From the cell containing the given text, extract its center point as (X, Y) coordinate. 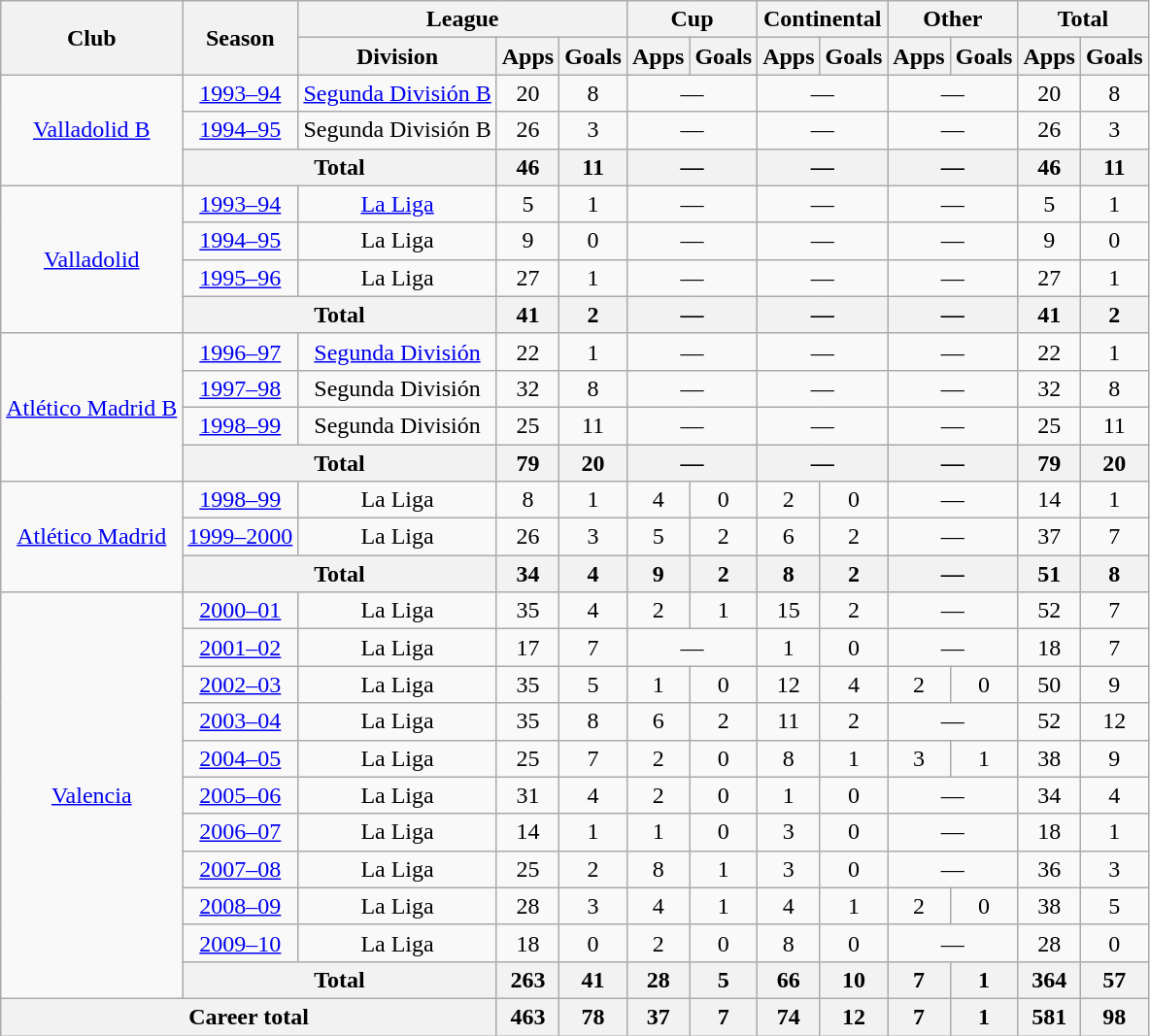
Club (91, 38)
Career total (249, 1017)
15 (789, 611)
Atlético Madrid B (91, 407)
Valencia (91, 796)
2001–02 (241, 648)
2000–01 (241, 611)
Atlético Madrid (91, 537)
1997–98 (241, 388)
17 (527, 648)
57 (1114, 980)
Valladolid B (91, 130)
Continental (823, 19)
66 (789, 980)
51 (1049, 574)
74 (789, 1017)
Season (241, 38)
2009–10 (241, 943)
1996–97 (241, 351)
10 (854, 980)
Division (397, 56)
2005–06 (241, 795)
2007–08 (241, 869)
31 (527, 795)
Valladolid (91, 259)
1999–2000 (241, 537)
League (462, 19)
581 (1049, 1017)
1995–96 (241, 278)
98 (1114, 1017)
2006–07 (241, 832)
50 (1049, 685)
78 (593, 1017)
36 (1049, 869)
2002–03 (241, 685)
2003–04 (241, 721)
463 (527, 1017)
2004–05 (241, 758)
263 (527, 980)
Other (953, 19)
Cup (692, 19)
2008–09 (241, 906)
364 (1049, 980)
